For the text-containing cell, return its midpoint in (X, Y) coordinate format. 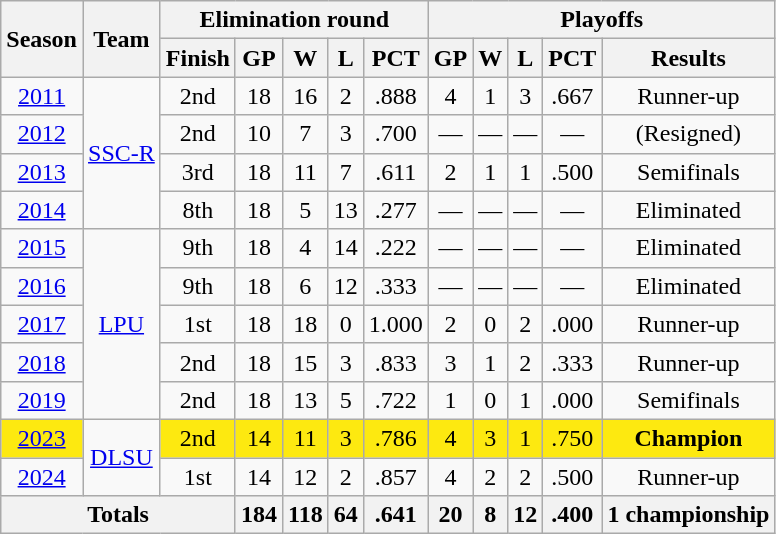
LPU (121, 324)
1 championship (688, 515)
Season (42, 39)
2016 (42, 286)
15 (305, 362)
6 (305, 286)
2012 (42, 134)
20 (450, 515)
.611 (396, 172)
Team (121, 39)
2013 (42, 172)
Champion (688, 438)
2024 (42, 477)
1.000 (396, 324)
SSC-R (121, 153)
.857 (396, 477)
.222 (396, 248)
3rd (198, 172)
118 (305, 515)
Results (688, 58)
.667 (572, 96)
.750 (572, 438)
.888 (396, 96)
Elimination round (294, 20)
2019 (42, 400)
8 (490, 515)
.722 (396, 400)
184 (258, 515)
.400 (572, 515)
2015 (42, 248)
2023 (42, 438)
2017 (42, 324)
16 (305, 96)
64 (346, 515)
.833 (396, 362)
(Resigned) (688, 134)
.786 (396, 438)
8th (198, 210)
Totals (118, 515)
2018 (42, 362)
10 (258, 134)
2011 (42, 96)
.700 (396, 134)
Playoffs (602, 20)
.641 (396, 515)
2014 (42, 210)
DLSU (121, 457)
.277 (396, 210)
Finish (198, 58)
